Extract the [x, y] coordinate from the center of the cell holding the provided text.  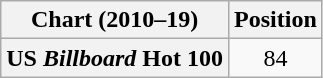
84 [276, 58]
Chart (2010–19) [115, 20]
Position [276, 20]
US Billboard Hot 100 [115, 58]
